Provide the (X, Y) coordinate of the cell's center where the given text is located.  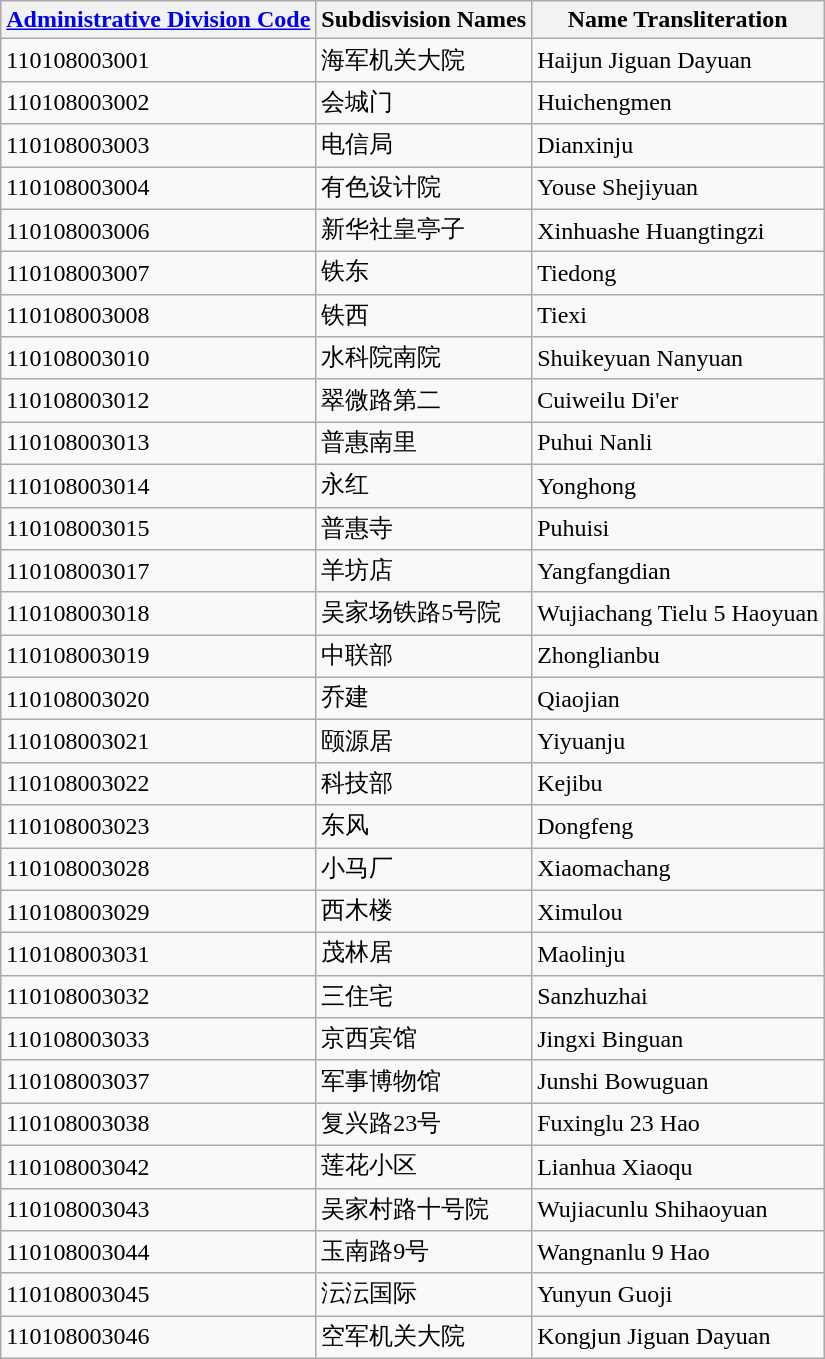
水科院南院 (424, 358)
110108003010 (158, 358)
Wujiachang Tielu 5 Haoyuan (678, 614)
Junshi Bowuguan (678, 1082)
110108003033 (158, 1040)
110108003046 (158, 1338)
西木楼 (424, 912)
110108003019 (158, 656)
颐源居 (424, 742)
110108003044 (158, 1252)
110108003014 (158, 486)
Youse Shejiyuan (678, 188)
110108003004 (158, 188)
110108003029 (158, 912)
Puhuisi (678, 528)
东风 (424, 826)
Yonghong (678, 486)
Xinhuashe Huangtingzi (678, 230)
乔建 (424, 698)
Wangnanlu 9 Hao (678, 1252)
110108003045 (158, 1294)
110108003008 (158, 316)
Yiyuanju (678, 742)
科技部 (424, 784)
Administrative Division Code (158, 20)
会城门 (424, 102)
普惠寺 (424, 528)
110108003002 (158, 102)
新华社皇亭子 (424, 230)
永红 (424, 486)
110108003022 (158, 784)
110108003012 (158, 400)
110108003023 (158, 826)
茂林居 (424, 954)
铁西 (424, 316)
复兴路23号 (424, 1124)
110108003017 (158, 572)
Xiaomachang (678, 870)
莲花小区 (424, 1166)
空军机关大院 (424, 1338)
有色设计院 (424, 188)
铁东 (424, 274)
110108003032 (158, 996)
Dianxinju (678, 146)
Sanzhuzhai (678, 996)
Tiedong (678, 274)
Jingxi Binguan (678, 1040)
110108003007 (158, 274)
沄沄国际 (424, 1294)
Zhonglianbu (678, 656)
110108003018 (158, 614)
110108003021 (158, 742)
羊坊店 (424, 572)
Lianhua Xiaoqu (678, 1166)
Haijun Jiguan Dayuan (678, 60)
Yangfangdian (678, 572)
电信局 (424, 146)
Puhui Nanli (678, 444)
110108003015 (158, 528)
110108003038 (158, 1124)
Qiaojian (678, 698)
Dongfeng (678, 826)
普惠南里 (424, 444)
110108003003 (158, 146)
Kejibu (678, 784)
Shuikeyuan Nanyuan (678, 358)
110108003031 (158, 954)
翠微路第二 (424, 400)
Wujiacunlu Shihaoyuan (678, 1210)
Tiexi (678, 316)
吴家村路十号院 (424, 1210)
Cuiweilu Di'er (678, 400)
中联部 (424, 656)
玉南路9号 (424, 1252)
Ximulou (678, 912)
Fuxinglu 23 Hao (678, 1124)
Subdisvision Names (424, 20)
吴家场铁路5号院 (424, 614)
110108003037 (158, 1082)
小马厂 (424, 870)
110108003043 (158, 1210)
110108003001 (158, 60)
110108003042 (158, 1166)
海军机关大院 (424, 60)
110108003006 (158, 230)
Yunyun Guoji (678, 1294)
110108003028 (158, 870)
Huichengmen (678, 102)
军事博物馆 (424, 1082)
110108003020 (158, 698)
京西宾馆 (424, 1040)
Maolinju (678, 954)
110108003013 (158, 444)
Name Transliteration (678, 20)
Kongjun Jiguan Dayuan (678, 1338)
三住宅 (424, 996)
